Output the (X, Y) coordinate of the center of the cell containing the given text.  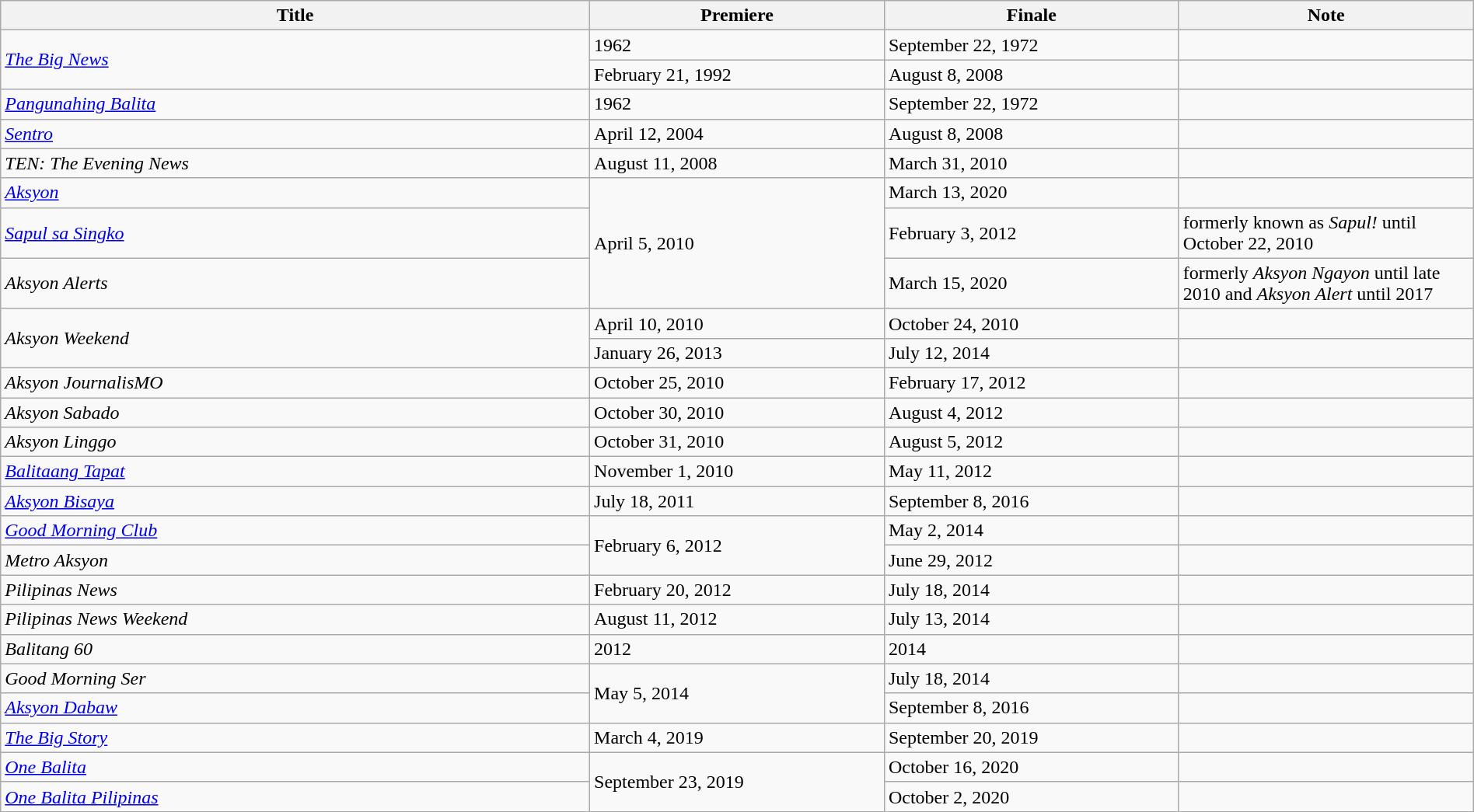
May 11, 2012 (1031, 472)
Premiere (737, 16)
Sentro (295, 134)
August 11, 2012 (737, 619)
Aksyon (295, 193)
May 2, 2014 (1031, 531)
April 10, 2010 (737, 323)
November 1, 2010 (737, 472)
October 31, 2010 (737, 442)
Metro Aksyon (295, 560)
Aksyon Bisaya (295, 501)
October 16, 2020 (1031, 767)
February 17, 2012 (1031, 382)
January 26, 2013 (737, 353)
September 23, 2019 (737, 782)
June 29, 2012 (1031, 560)
Aksyon Sabado (295, 413)
October 30, 2010 (737, 413)
Note (1326, 16)
July 12, 2014 (1031, 353)
Aksyon Weekend (295, 338)
February 6, 2012 (737, 545)
Aksyon Linggo (295, 442)
Aksyon Alerts (295, 283)
March 4, 2019 (737, 737)
October 2, 2020 (1031, 796)
The Big Story (295, 737)
formerly known as Sapul! until October 22, 2010 (1326, 233)
February 20, 2012 (737, 590)
Pilipinas News Weekend (295, 619)
March 15, 2020 (1031, 283)
Good Morning Ser (295, 678)
2012 (737, 649)
formerly Aksyon Ngayon until late 2010 and Aksyon Alert until 2017 (1326, 283)
Finale (1031, 16)
Balitang 60 (295, 649)
Pilipinas News (295, 590)
February 21, 1992 (737, 75)
May 5, 2014 (737, 693)
August 4, 2012 (1031, 413)
March 31, 2010 (1031, 163)
2014 (1031, 649)
One Balita (295, 767)
The Big News (295, 60)
March 13, 2020 (1031, 193)
August 11, 2008 (737, 163)
February 3, 2012 (1031, 233)
April 5, 2010 (737, 243)
Aksyon Dabaw (295, 708)
TEN: The Evening News (295, 163)
September 20, 2019 (1031, 737)
Aksyon JournalisMO (295, 382)
October 25, 2010 (737, 382)
Title (295, 16)
Good Morning Club (295, 531)
July 18, 2011 (737, 501)
July 13, 2014 (1031, 619)
One Balita Pilipinas (295, 796)
August 5, 2012 (1031, 442)
Sapul sa Singko (295, 233)
Pangunahing Balita (295, 104)
October 24, 2010 (1031, 323)
Balitaang Tapat (295, 472)
April 12, 2004 (737, 134)
